Scan for the cell matching the given text and deliver its [X, Y] coordinate at center. 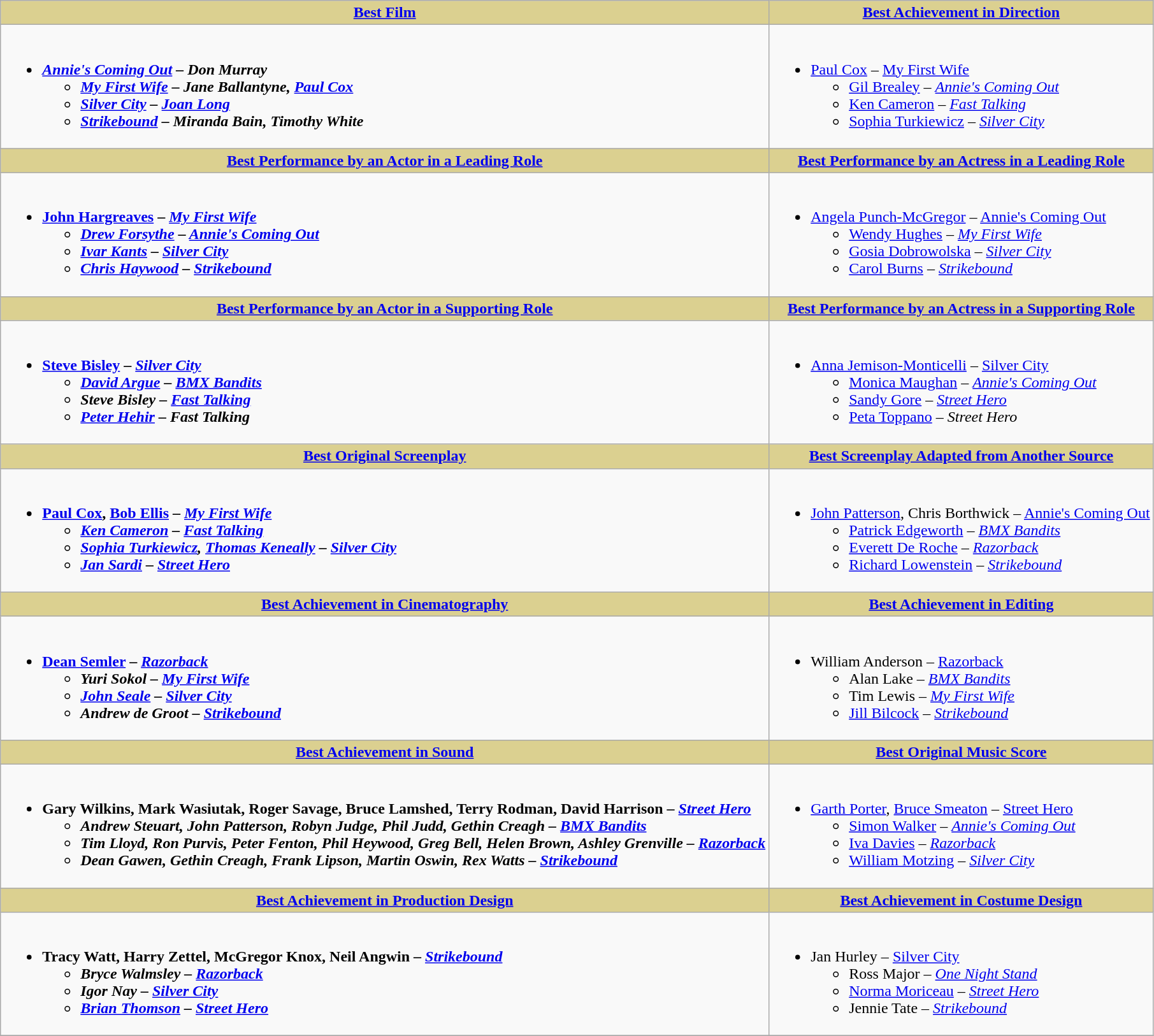
Best Film [385, 13]
John Patterson, Chris Borthwick – Annie's Coming OutPatrick Edgeworth – BMX BanditsEverett De Roche – RazorbackRichard Lowenstein – Strikebound [961, 530]
Annie's Coming Out – Don MurrayMy First Wife – Jane Ballantyne, Paul CoxSilver City – Joan LongStrikebound – Miranda Bain, Timothy White [385, 87]
Tracy Watt, Harry Zettel, McGregor Knox, Neil Angwin – StrikeboundBryce Walmsley – RazorbackIgor Nay – Silver CityBrian Thomson – Street Hero [385, 974]
Angela Punch-McGregor – Annie's Coming OutWendy Hughes – My First WifeGosia Dobrowolska – Silver CityCarol Burns – Strikebound [961, 234]
Best Achievement in Editing [961, 604]
Best Achievement in Cinematography [385, 604]
Best Achievement in Costume Design [961, 900]
Best Performance by an Actor in a Leading Role [385, 161]
Best Achievement in Direction [961, 13]
Paul Cox, Bob Ellis – My First WifeKen Cameron – Fast TalkingSophia Turkiewicz, Thomas Keneally – Silver CityJan Sardi – Street Hero [385, 530]
John Hargreaves – My First WifeDrew Forsythe – Annie's Coming OutIvar Kants – Silver CityChris Haywood – Strikebound [385, 234]
Steve Bisley – Silver CityDavid Argue – BMX BanditsSteve Bisley – Fast TalkingPeter Hehir – Fast Talking [385, 382]
Dean Semler – RazorbackYuri Sokol – My First WifeJohn Seale – Silver CityAndrew de Groot – Strikebound [385, 678]
Jan Hurley – Silver CityRoss Major – One Night StandNorma Moriceau – Street HeroJennie Tate – Strikebound [961, 974]
Best Screenplay Adapted from Another Source [961, 456]
Best Achievement in Production Design [385, 900]
Paul Cox – My First WifeGil Brealey – Annie's Coming OutKen Cameron – Fast TalkingSophia Turkiewicz – Silver City [961, 87]
Garth Porter, Bruce Smeaton – Street HeroSimon Walker – Annie's Coming OutIva Davies – RazorbackWilliam Motzing – Silver City [961, 826]
Best Performance by an Actor in a Supporting Role [385, 308]
Best Original Music Score [961, 752]
Anna Jemison-Monticelli – Silver CityMonica Maughan – Annie's Coming OutSandy Gore – Street HeroPeta Toppano – Street Hero [961, 382]
Best Performance by an Actress in a Leading Role [961, 161]
William Anderson – RazorbackAlan Lake – BMX BanditsTim Lewis – My First WifeJill Bilcock – Strikebound [961, 678]
Best Original Screenplay [385, 456]
Best Achievement in Sound [385, 752]
Best Performance by an Actress in a Supporting Role [961, 308]
